Identify which cell holds the provided text, then report its (x, y) central coordinate. 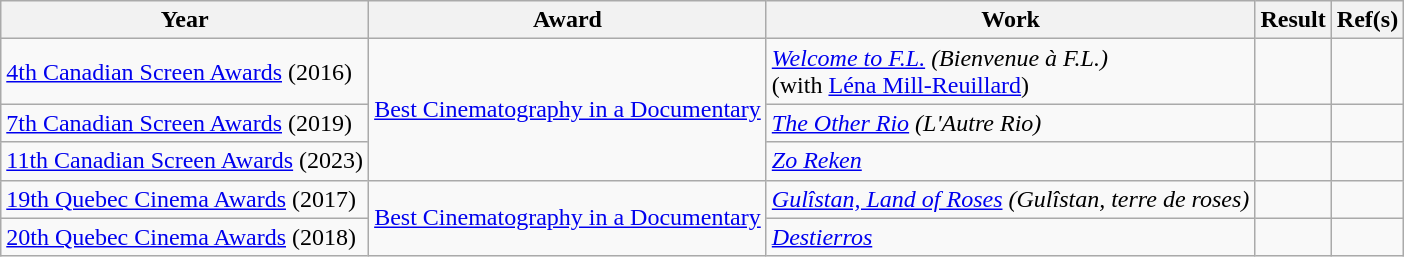
The Other Rio (L'Autre Rio) (1010, 123)
20th Quebec Cinema Awards (2018) (185, 237)
19th Quebec Cinema Awards (2017) (185, 199)
Result (1293, 20)
Welcome to F.L. (Bienvenue à F.L.)(with Léna Mill-Reuillard) (1010, 72)
Gulîstan, Land of Roses (Gulîstan, terre de roses) (1010, 199)
Ref(s) (1367, 20)
11th Canadian Screen Awards (2023) (185, 161)
Destierros (1010, 237)
4th Canadian Screen Awards (2016) (185, 72)
Work (1010, 20)
Year (185, 20)
Award (568, 20)
7th Canadian Screen Awards (2019) (185, 123)
Zo Reken (1010, 161)
